Find where the given text appears and provide that cell's center as [x, y] coordinate. 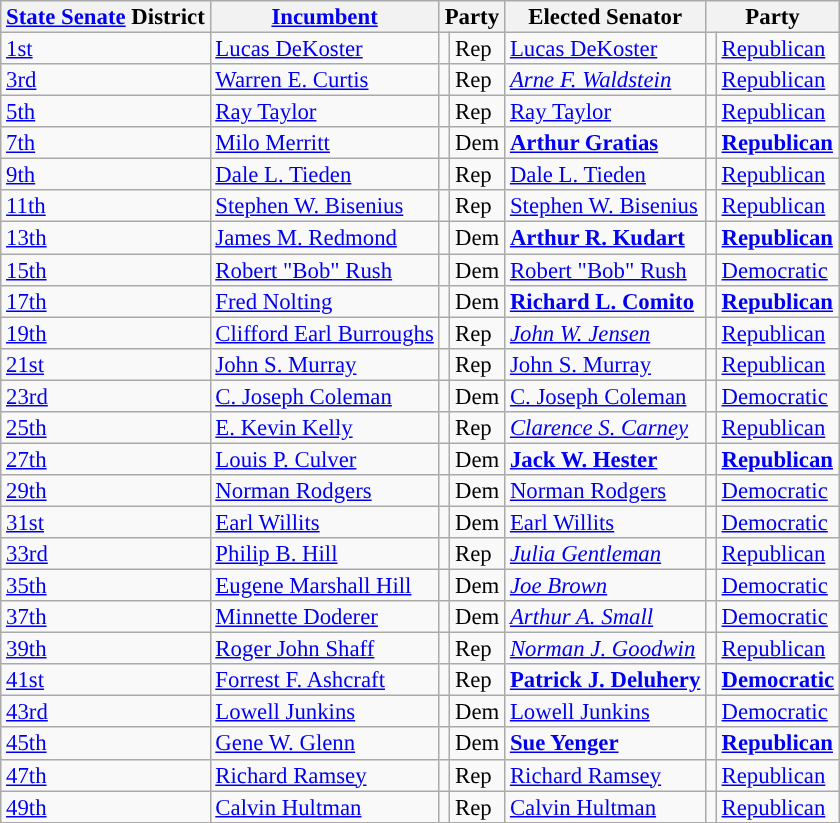
Roger John Shaff [324, 649]
35th [106, 586]
Jack W. Hester [606, 459]
13th [106, 238]
Arne F. Waldstein [606, 80]
31st [106, 522]
Norman J. Goodwin [606, 649]
Fred Nolting [324, 301]
1st [106, 49]
29th [106, 491]
21st [106, 364]
33rd [106, 554]
Forrest F. Ashcraft [324, 680]
Minnette Doderer [324, 617]
25th [106, 428]
41st [106, 680]
15th [106, 270]
3rd [106, 80]
Eugene Marshall Hill [324, 586]
Gene W. Glenn [324, 744]
49th [106, 807]
Clifford Earl Burroughs [324, 333]
43rd [106, 712]
State Senate District [106, 17]
19th [106, 333]
11th [106, 206]
Louis P. Culver [324, 459]
Elected Senator [606, 17]
Arthur Gratias [606, 143]
23rd [106, 396]
Joe Brown [606, 586]
37th [106, 617]
Arthur R. Kudart [606, 238]
7th [106, 143]
5th [106, 112]
James M. Redmond [324, 238]
Patrick J. Deluhery [606, 680]
Incumbent [324, 17]
Arthur A. Small [606, 617]
17th [106, 301]
E. Kevin Kelly [324, 428]
John W. Jensen [606, 333]
47th [106, 775]
Richard L. Comito [606, 301]
Philip B. Hill [324, 554]
Milo Merritt [324, 143]
Warren E. Curtis [324, 80]
Julia Gentleman [606, 554]
45th [106, 744]
39th [106, 649]
Clarence S. Carney [606, 428]
Sue Yenger [606, 744]
9th [106, 175]
27th [106, 459]
